From the cell containing the given text, extract its center point as [x, y] coordinate. 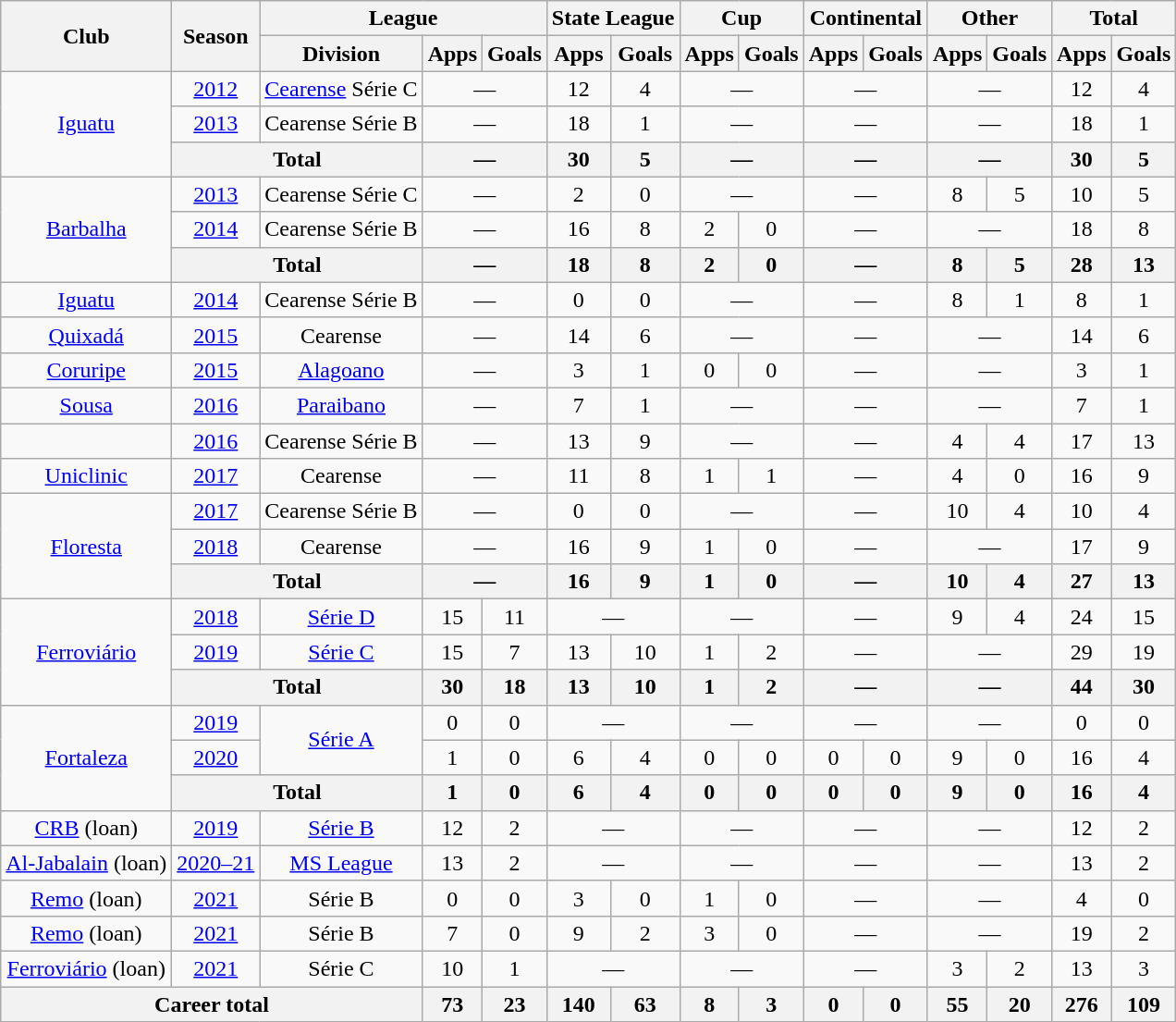
Other [989, 18]
20 [1020, 1004]
Continental [865, 18]
24 [1082, 617]
Série D [341, 617]
CRB (loan) [87, 828]
Uniclinic [87, 476]
MS League [341, 863]
Coruripe [87, 370]
29 [1082, 652]
2020 [216, 757]
44 [1082, 687]
Floresta [87, 547]
55 [957, 1004]
63 [645, 1004]
Club [87, 36]
109 [1144, 1004]
Ferroviário [87, 652]
Barbalha [87, 229]
2012 [216, 89]
League [403, 18]
276 [1082, 1004]
Cup [741, 18]
Season [216, 36]
140 [579, 1004]
Al-Jabalain (loan) [87, 863]
27 [1082, 582]
Fortaleza [87, 757]
2020–21 [216, 863]
Ferroviário (loan) [87, 968]
Alagoano [341, 370]
Série A [341, 740]
23 [515, 1004]
28 [1082, 265]
Paraibano [341, 405]
Quixadá [87, 335]
73 [452, 1004]
Career total [212, 1004]
Division [341, 54]
State League [613, 18]
Sousa [87, 405]
